Determine the (X, Y) coordinate at the center of the cell enclosing the given text.  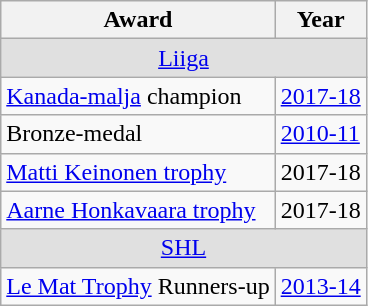
Award (138, 20)
Le Mat Trophy Runners-up (138, 286)
Kanada-malja champion (138, 96)
Matti Keinonen trophy (138, 172)
Aarne Honkavaara trophy (138, 210)
SHL (184, 248)
2010-11 (320, 134)
Bronze-medal (138, 134)
2013-14 (320, 286)
Liiga (184, 58)
Year (320, 20)
